For the text-containing cell, return its midpoint in (x, y) coordinate format. 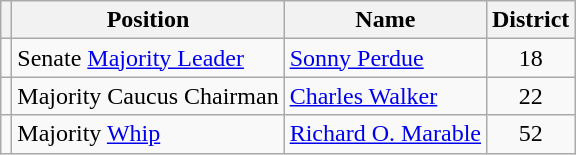
Majority Caucus Chairman (148, 96)
22 (530, 96)
Richard O. Marable (385, 134)
Majority Whip (148, 134)
Charles Walker (385, 96)
District (530, 20)
Sonny Perdue (385, 58)
Name (385, 20)
Position (148, 20)
18 (530, 58)
52 (530, 134)
Senate Majority Leader (148, 58)
